Extract the (X, Y) coordinate from the center of the cell holding the provided text.  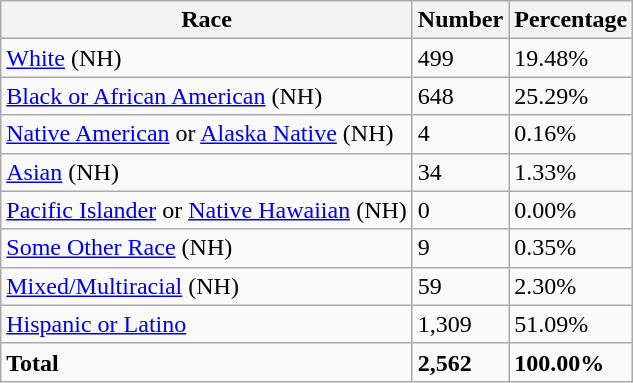
Number (460, 20)
9 (460, 248)
648 (460, 96)
25.29% (571, 96)
Race (207, 20)
Asian (NH) (207, 172)
White (NH) (207, 58)
Black or African American (NH) (207, 96)
Pacific Islander or Native Hawaiian (NH) (207, 210)
Hispanic or Latino (207, 324)
19.48% (571, 58)
499 (460, 58)
1.33% (571, 172)
Some Other Race (NH) (207, 248)
Total (207, 362)
4 (460, 134)
2,562 (460, 362)
34 (460, 172)
0.16% (571, 134)
Percentage (571, 20)
51.09% (571, 324)
Mixed/Multiracial (NH) (207, 286)
100.00% (571, 362)
1,309 (460, 324)
2.30% (571, 286)
0.00% (571, 210)
59 (460, 286)
0 (460, 210)
Native American or Alaska Native (NH) (207, 134)
0.35% (571, 248)
